Identify which cell holds the provided text, then report its (X, Y) central coordinate. 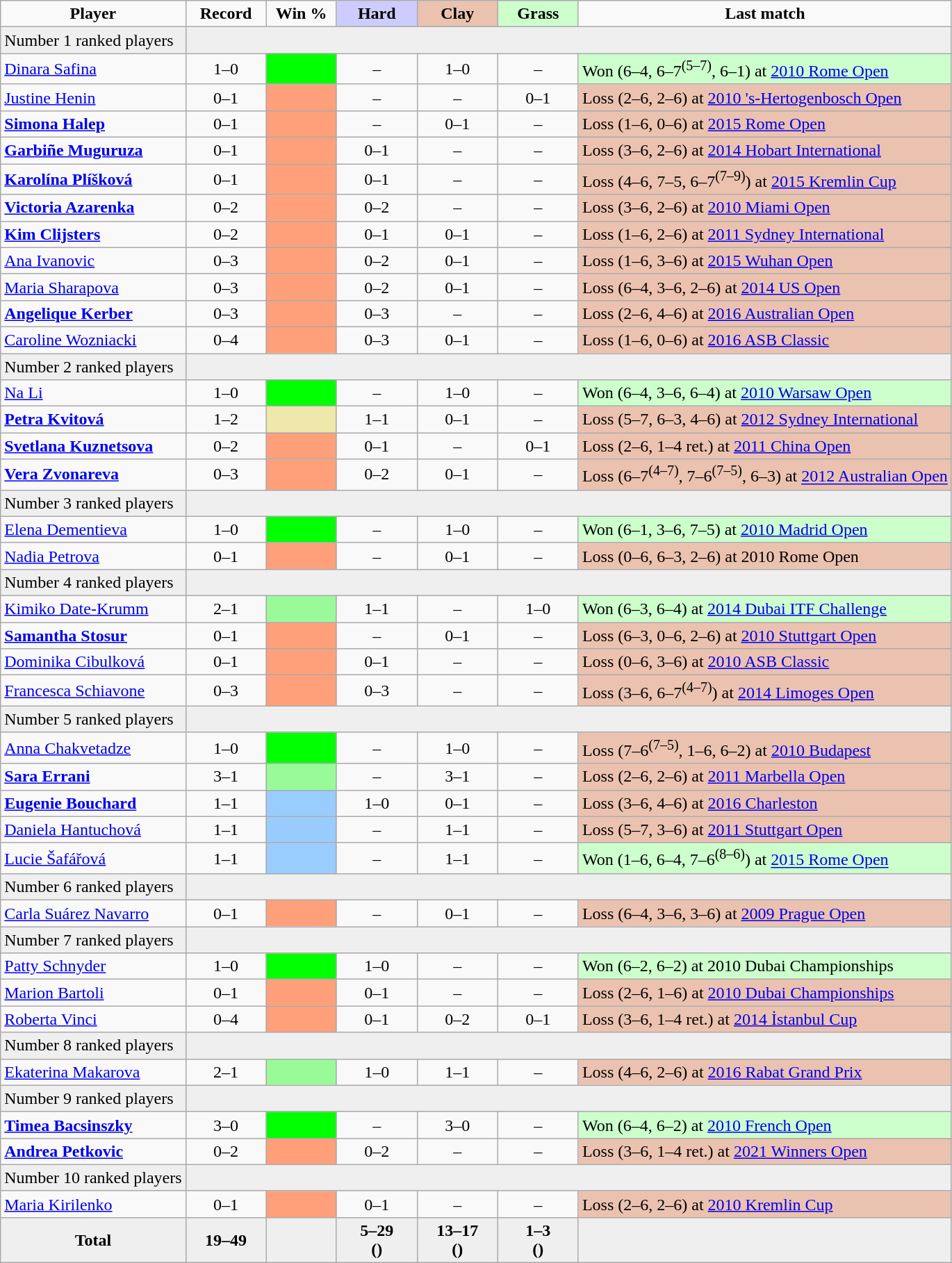
Simona Halep (93, 124)
Nadia Petrova (93, 556)
Kimiko Date-Krumm (93, 609)
Win % (302, 14)
Samantha Stosur (93, 636)
Dinara Safina (93, 69)
Record (226, 14)
13–17 () (457, 1241)
Loss (0–6, 3–6) at 2010 ASB Classic (764, 662)
Angelique Kerber (93, 313)
Loss (4–6, 2–6) at 2016 Rabat Grand Prix (764, 1072)
1–2 (226, 420)
Loss (6–7(4–7), 7–6(7–5), 6–3) at 2012 Australian Open (764, 475)
Number 10 ranked players (93, 1178)
Petra Kvitová (93, 420)
Lucie Šafářová (93, 859)
Won (6–4, 6–2) at 2010 French Open (764, 1125)
Loss (2–6, 2–6) at 2010 's-Hertogenbosch Open (764, 97)
Garbiñe Muguruza (93, 151)
Marion Bartoli (93, 993)
Hard (377, 14)
Loss (6–4, 3–6, 2–6) at 2014 US Open (764, 287)
Ana Ivanovic (93, 261)
19–49 (226, 1241)
Grass (538, 14)
Loss (3–6, 2–6) at 2014 Hobart International (764, 151)
Won (1–6, 6–4, 7–6(8–6)) at 2015 Rome Open (764, 859)
Carla Suárez Navarro (93, 914)
Number 7 ranked players (93, 940)
Patty Schnyder (93, 966)
Number 4 ranked players (93, 583)
Elena Dementieva (93, 529)
Anna Chakvetadze (93, 748)
Justine Henin (93, 97)
Francesca Schiavone (93, 691)
Loss (1–6, 3–6) at 2015 Wuhan Open (764, 261)
Loss (3–6, 2–6) at 2010 Miami Open (764, 208)
Svetlana Kuznetsova (93, 446)
Loss (0–6, 6–3, 2–6) at 2010 Rome Open (764, 556)
Loss (3–6, 4–6) at 2016 Charleston (764, 803)
Victoria Azarenka (93, 208)
Eugenie Bouchard (93, 803)
Vera Zvonareva (93, 475)
Won (6–2, 6–2) at 2010 Dubai Championships (764, 966)
Loss (6–3, 0–6, 2–6) at 2010 Stuttgart Open (764, 636)
5–29 () (377, 1241)
Player (93, 14)
Loss (3–6, 1–4 ret.) at 2021 Winners Open (764, 1151)
Karolína Plíšková (93, 179)
1–3 () (538, 1241)
Caroline Wozniacki (93, 340)
Loss (1–6, 0–6) at 2016 ASB Classic (764, 340)
Andrea Petkovic (93, 1151)
Loss (2–6, 4–6) at 2016 Australian Open (764, 313)
Number 5 ranked players (93, 719)
Na Li (93, 393)
Last match (764, 14)
Clay (457, 14)
Number 2 ranked players (93, 367)
Loss (2–6, 2–6) at 2011 Marbella Open (764, 777)
Loss (2–6, 1–6) at 2010 Dubai Championships (764, 993)
Loss (2–6, 1–4 ret.) at 2011 China Open (764, 446)
Timea Bacsinszky (93, 1125)
Loss (3–6, 1–4 ret.) at 2014 İstanbul Cup (764, 1019)
Won (6–3, 6–4) at 2014 Dubai ITF Challenge (764, 609)
Maria Sharapova (93, 287)
Loss (6–4, 3–6, 3–6) at 2009 Prague Open (764, 914)
Loss (4–6, 7–5, 6–7(7–9)) at 2015 Kremlin Cup (764, 179)
Number 8 ranked players (93, 1046)
Loss (1–6, 0–6) at 2015 Rome Open (764, 124)
Number 9 ranked players (93, 1098)
Loss (3–6, 6–7(4–7)) at 2014 Limoges Open (764, 691)
Loss (7–6(7–5), 1–6, 6–2) at 2010 Budapest (764, 748)
Dominika Cibulková (93, 662)
Won (6–4, 3–6, 6–4) at 2010 Warsaw Open (764, 393)
Loss (1–6, 2–6) at 2011 Sydney International (764, 234)
Number 3 ranked players (93, 503)
Loss (5–7, 6–3, 4–6) at 2012 Sydney International (764, 420)
Total (93, 1241)
Number 6 ranked players (93, 887)
Ekaterina Makarova (93, 1072)
Kim Clijsters (93, 234)
Number 1 ranked players (93, 40)
Won (6–1, 3–6, 7–5) at 2010 Madrid Open (764, 529)
Daniela Hantuchová (93, 829)
Sara Errani (93, 777)
Loss (5–7, 3–6) at 2011 Stuttgart Open (764, 829)
Won (6–4, 6–7(5–7), 6–1) at 2010 Rome Open (764, 69)
Maria Kirilenko (93, 1204)
Loss (2–6, 2–6) at 2010 Kremlin Cup (764, 1204)
Roberta Vinci (93, 1019)
